Scan for the cell matching the given text and deliver its (x, y) coordinate at center. 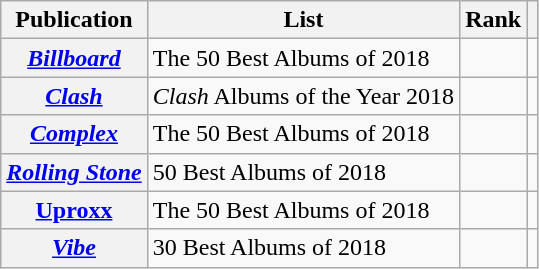
30 Best Albums of 2018 (303, 248)
Uproxx (74, 210)
Rolling Stone (74, 172)
Rank (494, 20)
List (303, 20)
50 Best Albums of 2018 (303, 172)
Publication (74, 20)
Clash Albums of the Year 2018 (303, 96)
Vibe (74, 248)
Clash (74, 96)
Billboard (74, 58)
Complex (74, 134)
